Capture the cell that displays the provided text and extract its [x, y] central coordinate. 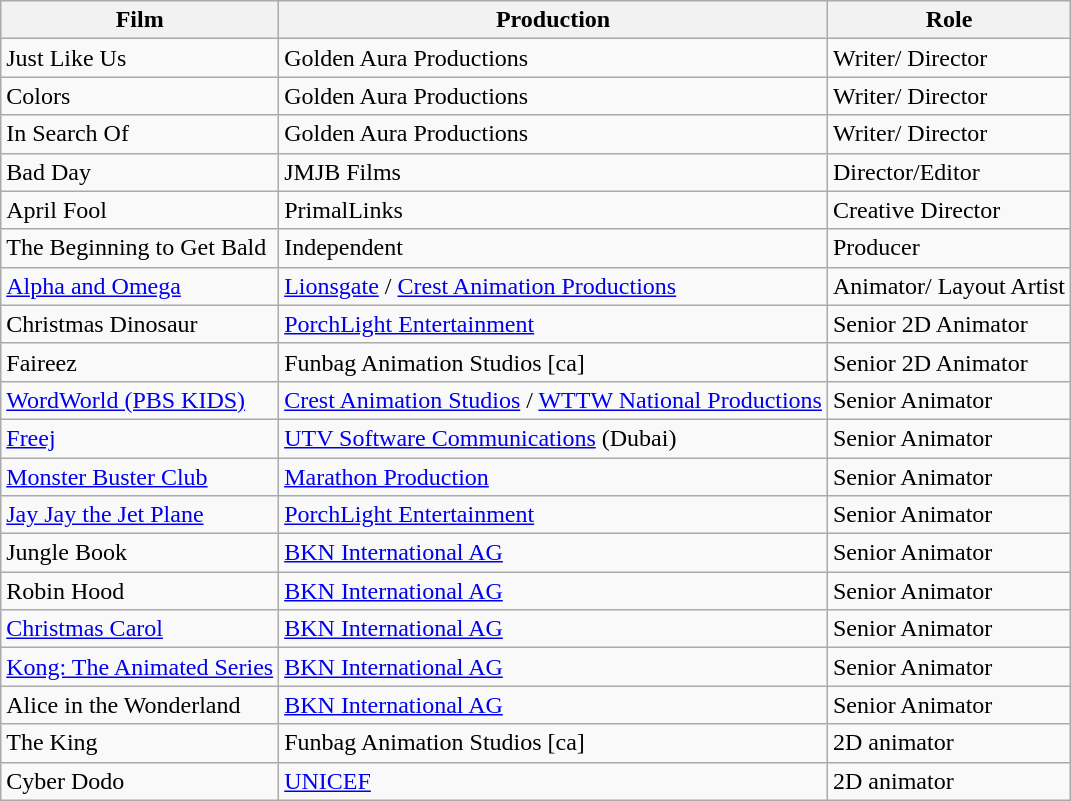
JMJB Films [554, 172]
Production [554, 20]
Jay Jay the Jet Plane [140, 515]
Crest Animation Studios / WTTW National Productions [554, 400]
Kong: The Animated Series [140, 667]
Colors [140, 96]
Director/Editor [948, 172]
The Beginning to Get Bald [140, 248]
Independent [554, 248]
Role [948, 20]
Christmas Carol [140, 629]
Alice in the Wonderland [140, 705]
UNICEF [554, 781]
Marathon Production [554, 477]
Animator/ Layout Artist [948, 286]
Film [140, 20]
In Search Of [140, 134]
Faireez [140, 362]
Christmas Dinosaur [140, 324]
Bad Day [140, 172]
Creative Director [948, 210]
The King [140, 743]
Freej [140, 438]
PrimalLinks [554, 210]
Just Like Us [140, 58]
Jungle Book [140, 553]
Alpha and Omega [140, 286]
Cyber Dodo [140, 781]
Monster Buster Club [140, 477]
April Fool [140, 210]
UTV Software Communications (Dubai) [554, 438]
Producer [948, 248]
Robin Hood [140, 591]
Lionsgate / Crest Animation Productions [554, 286]
WordWorld (PBS KIDS) [140, 400]
